Output the [x, y] coordinate of the center of the cell containing the given text.  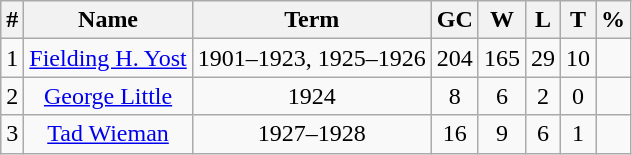
3 [12, 134]
# [12, 20]
George Little [108, 96]
1927–1928 [312, 134]
GC [454, 20]
% [614, 20]
T [578, 20]
16 [454, 134]
Tad Wieman [108, 134]
0 [578, 96]
Fielding H. Yost [108, 58]
1901–1923, 1925–1926 [312, 58]
W [502, 20]
8 [454, 96]
10 [578, 58]
Name [108, 20]
165 [502, 58]
9 [502, 134]
29 [542, 58]
Term [312, 20]
204 [454, 58]
1924 [312, 96]
L [542, 20]
